Capture the cell that displays the provided text and extract its (X, Y) central coordinate. 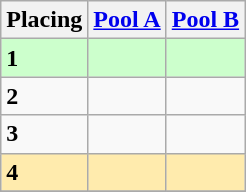
2 (44, 96)
Placing (44, 20)
Pool A (127, 20)
Pool B (205, 20)
1 (44, 58)
4 (44, 172)
3 (44, 134)
